Provide the (X, Y) coordinate of the cell's center where the given text is located.  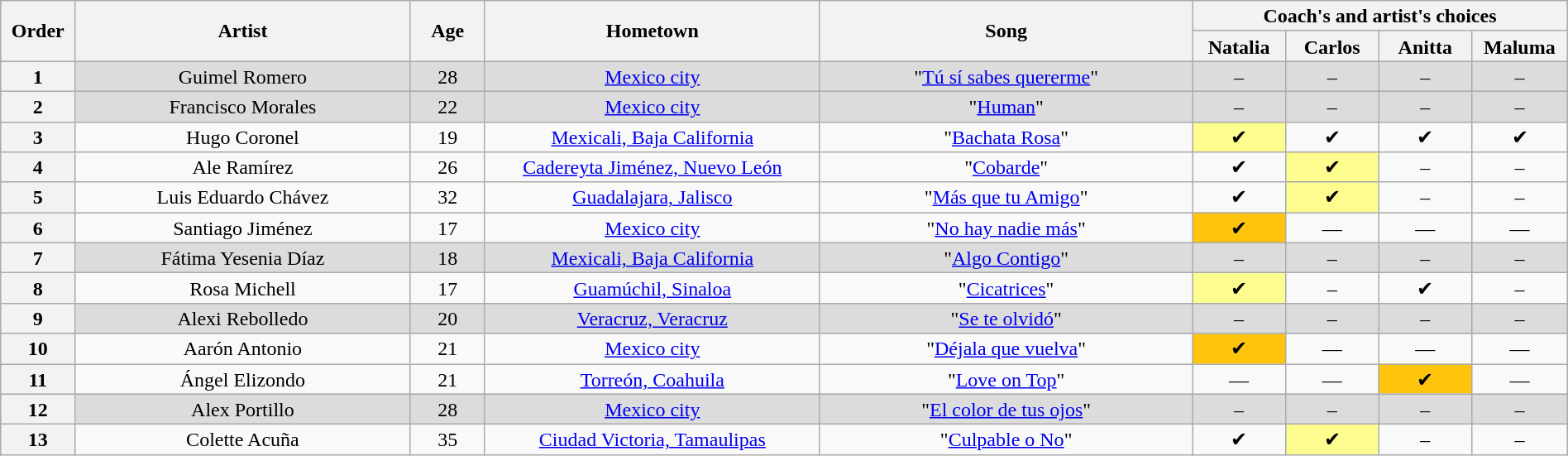
"Human" (1006, 106)
"Love on Top" (1006, 379)
Alexi Rebolledo (243, 318)
Colette Acuña (243, 440)
22 (447, 106)
Song (1006, 31)
"Cobarde" (1006, 167)
Torreón, Coahuila (652, 379)
Natalia (1239, 46)
26 (447, 167)
Fátima Yesenia Díaz (243, 258)
11 (38, 379)
Rosa Michell (243, 288)
20 (447, 318)
Hugo Coronel (243, 137)
Age (447, 31)
2 (38, 106)
13 (38, 440)
"Déjala que vuelva" (1006, 349)
12 (38, 409)
"Se te olvidó" (1006, 318)
Guimel Romero (243, 76)
Anitta (1426, 46)
Francisco Morales (243, 106)
Veracruz, Veracruz (652, 318)
Ángel Elizondo (243, 379)
Maluma (1520, 46)
"Algo Contigo" (1006, 258)
"El color de tus ojos" (1006, 409)
"No hay nadie más" (1006, 228)
"Culpable o No" (1006, 440)
19 (447, 137)
32 (447, 197)
Guamúchil, Sinaloa (652, 288)
Hometown (652, 31)
Ciudad Victoria, Tamaulipas (652, 440)
Ale Ramírez (243, 167)
Coach's and artist's choices (1379, 17)
3 (38, 137)
9 (38, 318)
Order (38, 31)
7 (38, 258)
"Bachata Rosa" (1006, 137)
1 (38, 76)
"Más que tu Amigo" (1006, 197)
"Cicatrices" (1006, 288)
Luis Eduardo Chávez (243, 197)
35 (447, 440)
10 (38, 349)
Aarón Antonio (243, 349)
Carlos (1331, 46)
5 (38, 197)
Cadereyta Jiménez, Nuevo León (652, 167)
Artist (243, 31)
8 (38, 288)
"Tú sí sabes quererme" (1006, 76)
Alex Portillo (243, 409)
6 (38, 228)
Guadalajara, Jalisco (652, 197)
4 (38, 167)
18 (447, 258)
Santiago Jiménez (243, 228)
